From the cell containing the given text, extract its center point as [x, y] coordinate. 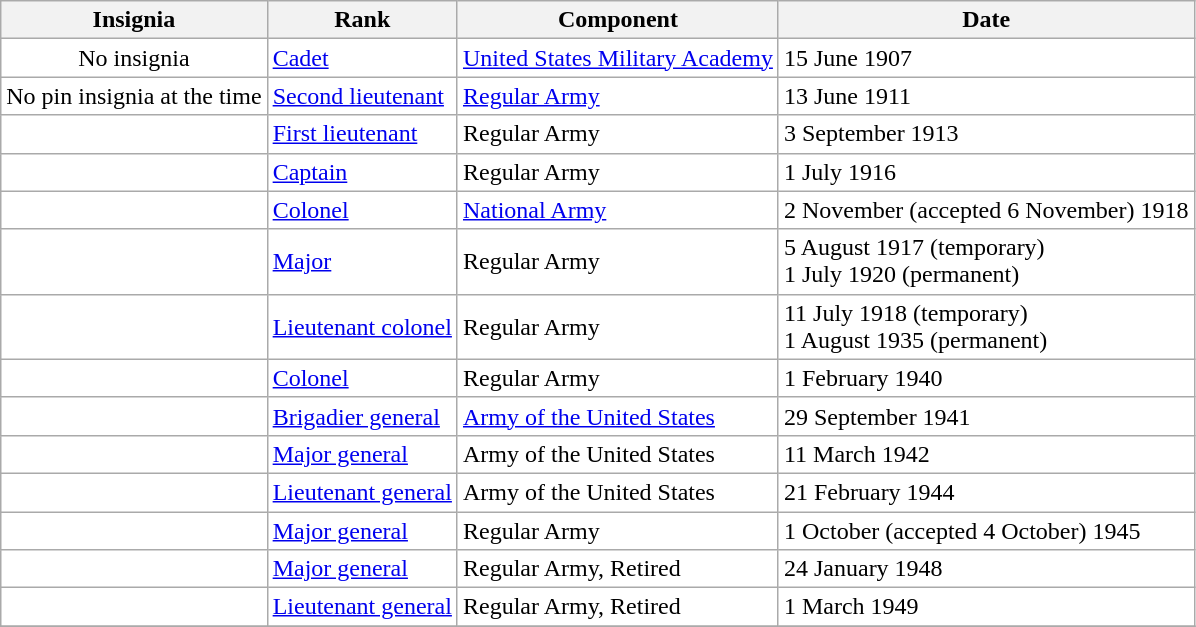
National Army [618, 210]
21 February 1944 [986, 492]
Captain [362, 172]
Insignia [134, 20]
3 September 1913 [986, 134]
Cadet [362, 58]
24 January 1948 [986, 569]
No insignia [134, 58]
5 August 1917 (temporary)1 July 1920 (permanent) [986, 262]
11 March 1942 [986, 454]
13 June 1911 [986, 96]
15 June 1907 [986, 58]
No pin insignia at the time [134, 96]
1 October (accepted 4 October) 1945 [986, 531]
Date [986, 20]
Major [362, 262]
Component [618, 20]
Rank [362, 20]
Brigadier general [362, 416]
1 July 1916 [986, 172]
Lieutenant colonel [362, 326]
Second lieutenant [362, 96]
1 February 1940 [986, 378]
11 July 1918 (temporary)1 August 1935 (permanent) [986, 326]
29 September 1941 [986, 416]
1 March 1949 [986, 607]
United States Military Academy [618, 58]
First lieutenant [362, 134]
2 November (accepted 6 November) 1918 [986, 210]
